Output the [x, y] coordinate of the center of the cell containing the given text.  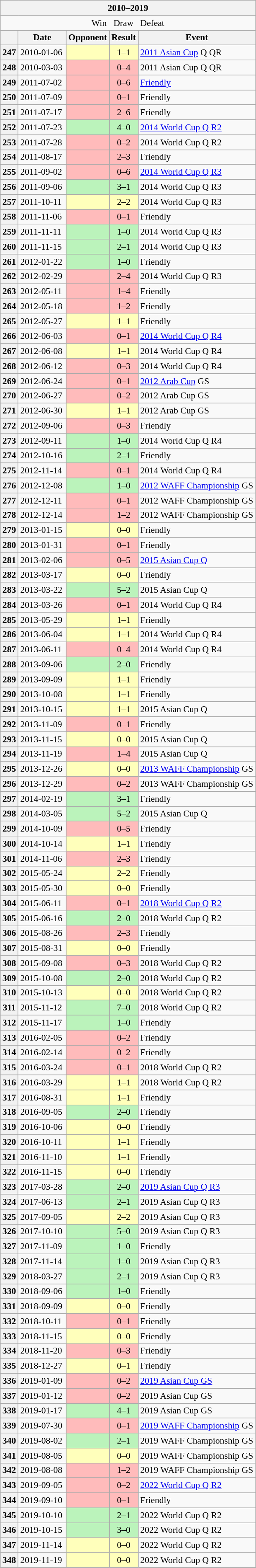
2012-05-27 [42, 321]
342 [9, 1470]
2012-05-11 [42, 292]
2012-06-12 [42, 366]
250 [9, 98]
2013-10-08 [42, 695]
2017-10-10 [42, 1232]
2012-06-30 [42, 411]
2011-07-17 [42, 113]
336 [9, 1381]
269 [9, 381]
2012-09-11 [42, 441]
2012-05-18 [42, 307]
256 [9, 187]
274 [9, 456]
2011-07-28 [42, 142]
277 [9, 501]
2015-08-26 [42, 933]
2011-11-11 [42, 232]
252 [9, 127]
2015-05-24 [42, 873]
249 [9, 83]
332 [9, 1321]
318 [9, 1112]
303 [9, 889]
2014-03-05 [42, 814]
281 [9, 560]
307 [9, 948]
5–0 [124, 1232]
2019-11-19 [42, 1560]
257 [9, 202]
262 [9, 276]
2012-12-11 [42, 501]
348 [9, 1560]
Date [42, 38]
2013-12-26 [42, 769]
316 [9, 1082]
340 [9, 1441]
346 [9, 1530]
271 [9, 411]
2012-06-08 [42, 351]
2016-03-29 [42, 1082]
300 [9, 844]
2016-11-10 [42, 1157]
2011-07-09 [42, 98]
251 [9, 113]
3–0 [124, 1530]
339 [9, 1426]
341 [9, 1456]
2013-02-06 [42, 560]
283 [9, 590]
322 [9, 1172]
2016-02-05 [42, 1038]
2019-10-15 [42, 1530]
265 [9, 321]
327 [9, 1247]
302 [9, 873]
314 [9, 1053]
313 [9, 1038]
2018-10-11 [42, 1321]
2011-09-02 [42, 172]
2018-09-09 [42, 1307]
2018-03-27 [42, 1276]
324 [9, 1202]
2015-06-16 [42, 918]
2013-01-31 [42, 545]
333 [9, 1336]
2013-09-09 [42, 679]
2016-10-06 [42, 1127]
2013-01-15 [42, 530]
268 [9, 366]
2019-08-02 [42, 1441]
293 [9, 739]
2015-10-08 [42, 978]
2019-01-17 [42, 1411]
2012-01-22 [42, 262]
2013-09-06 [42, 665]
2019-07-30 [42, 1426]
2019-09-10 [42, 1501]
2011-09-06 [42, 187]
2013-06-04 [42, 635]
321 [9, 1157]
2012-11-14 [42, 471]
295 [9, 769]
253 [9, 142]
320 [9, 1142]
270 [9, 396]
264 [9, 307]
2016-02-14 [42, 1053]
2018-12-27 [42, 1366]
247 [9, 53]
286 [9, 635]
2017-03-28 [42, 1187]
343 [9, 1485]
Opponent [88, 38]
2019-11-14 [42, 1545]
285 [9, 620]
279 [9, 530]
2010-01-06 [42, 53]
2011-10-11 [42, 202]
2019-08-05 [42, 1456]
338 [9, 1411]
2016-08-31 [42, 1098]
280 [9, 545]
337 [9, 1396]
2017-11-14 [42, 1262]
2014-10-14 [42, 844]
273 [9, 441]
287 [9, 650]
304 [9, 904]
7–0 [124, 1008]
2016-10-11 [42, 1142]
328 [9, 1262]
292 [9, 724]
325 [9, 1217]
2–4 [124, 276]
329 [9, 1276]
Win Draw Defeat [128, 23]
2013-06-11 [42, 650]
290 [9, 695]
248 [9, 68]
258 [9, 217]
2019-01-09 [42, 1381]
2013-11-15 [42, 739]
278 [9, 515]
4–1 [124, 1411]
345 [9, 1515]
298 [9, 814]
2012-12-14 [42, 515]
344 [9, 1501]
2012-10-16 [42, 456]
2014-02-19 [42, 799]
315 [9, 1068]
2015-10-13 [42, 993]
299 [9, 829]
Result [124, 38]
2015-05-30 [42, 889]
306 [9, 933]
331 [9, 1307]
2011-07-23 [42, 127]
2016-09-05 [42, 1112]
2017-09-05 [42, 1217]
2016-03-24 [42, 1068]
2012-09-06 [42, 426]
260 [9, 247]
323 [9, 1187]
2013-03-26 [42, 605]
2013-03-17 [42, 575]
334 [9, 1351]
311 [9, 1008]
2011-08-17 [42, 157]
2010-03-03 [42, 68]
2014-11-06 [42, 859]
297 [9, 799]
301 [9, 859]
2018-11-15 [42, 1336]
294 [9, 754]
2012-02-29 [42, 276]
310 [9, 993]
2013-11-09 [42, 724]
326 [9, 1232]
319 [9, 1127]
2013-10-15 [42, 710]
255 [9, 172]
2019-08-08 [42, 1470]
335 [9, 1366]
2011-11-06 [42, 217]
2013-11-19 [42, 754]
2015-09-08 [42, 963]
2011-07-02 [42, 83]
2012-06-24 [42, 381]
312 [9, 1023]
2017-06-13 [42, 1202]
2–6 [124, 113]
2011-11-15 [42, 247]
2015-08-31 [42, 948]
2019-10-10 [42, 1515]
2018-11-20 [42, 1351]
2010–2019 [128, 8]
347 [9, 1545]
305 [9, 918]
2015-11-17 [42, 1023]
291 [9, 710]
282 [9, 575]
289 [9, 679]
266 [9, 336]
261 [9, 262]
2012-06-03 [42, 336]
254 [9, 157]
284 [9, 605]
259 [9, 232]
2013-03-22 [42, 590]
267 [9, 351]
2015-06-11 [42, 904]
2017-11-09 [42, 1247]
276 [9, 486]
2012-12-08 [42, 486]
309 [9, 978]
2013-12-29 [42, 784]
296 [9, 784]
272 [9, 426]
2014-10-09 [42, 829]
2019-09-05 [42, 1485]
4–0 [124, 127]
2016-11-15 [42, 1172]
263 [9, 292]
275 [9, 471]
2018-09-06 [42, 1292]
288 [9, 665]
317 [9, 1098]
2012-06-27 [42, 396]
Event [197, 38]
330 [9, 1292]
308 [9, 963]
2013-05-29 [42, 620]
2015-11-12 [42, 1008]
2019-01-12 [42, 1396]
